Find where the given text appears and provide that cell's center as (x, y) coordinate. 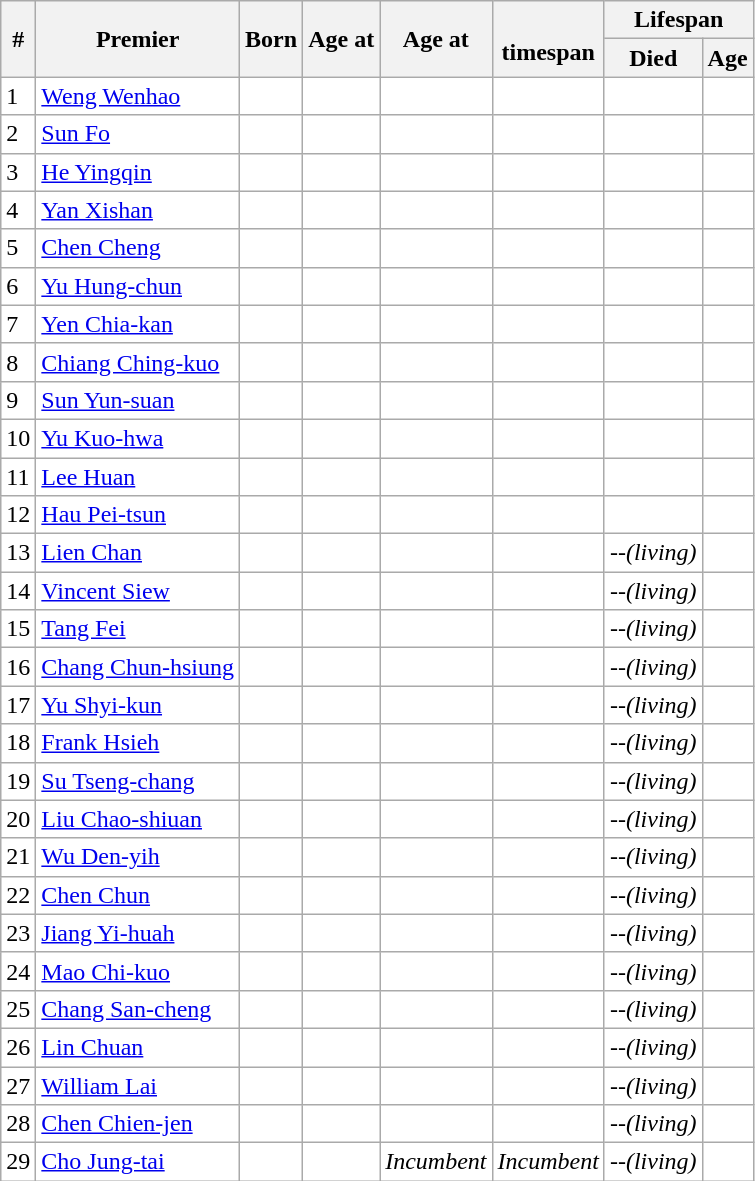
13 (18, 553)
Lin Chuan (138, 1047)
Weng Wenhao (138, 96)
Yu Hung-chun (138, 286)
Lien Chan (138, 553)
12 (18, 515)
17 (18, 705)
Sun Fo (138, 134)
Yu Kuo-hwa (138, 438)
Hau Pei-tsun (138, 515)
Liu Chao-shiuan (138, 819)
Tang Fei (138, 629)
8 (18, 362)
Chang San-cheng (138, 1009)
Sun Yun-suan (138, 400)
24 (18, 971)
6 (18, 286)
# (18, 39)
He Yingqin (138, 172)
Wu Den-yih (138, 857)
Mao Chi-kuo (138, 971)
7 (18, 324)
Cho Jung-tai (138, 1162)
19 (18, 781)
18 (18, 743)
Su Tseng-chang (138, 781)
9 (18, 400)
William Lai (138, 1085)
27 (18, 1085)
11 (18, 477)
Chen Chien-jen (138, 1124)
Chiang Ching-kuo (138, 362)
timespan (548, 39)
10 (18, 438)
Premier (138, 39)
Died (653, 58)
Yan Xishan (138, 210)
26 (18, 1047)
23 (18, 933)
Born (272, 39)
Chang Chun-hsiung (138, 667)
Yen Chia-kan (138, 324)
Lifespan (678, 20)
5 (18, 248)
28 (18, 1124)
Chen Cheng (138, 248)
14 (18, 591)
2 (18, 134)
16 (18, 667)
21 (18, 857)
Age (728, 58)
Jiang Yi-huah (138, 933)
25 (18, 1009)
Lee Huan (138, 477)
1 (18, 96)
29 (18, 1162)
Chen Chun (138, 895)
4 (18, 210)
15 (18, 629)
20 (18, 819)
3 (18, 172)
Yu Shyi-kun (138, 705)
Frank Hsieh (138, 743)
Vincent Siew (138, 591)
22 (18, 895)
